For the text-containing cell, return its midpoint in [X, Y] coordinate format. 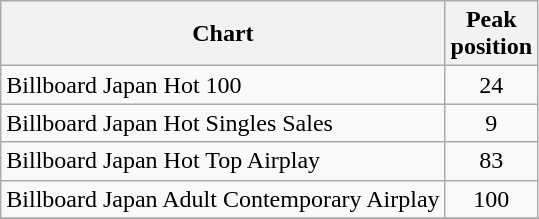
24 [491, 85]
Billboard Japan Adult Contemporary Airplay [223, 199]
Billboard Japan Hot Top Airplay [223, 161]
9 [491, 123]
Chart [223, 34]
100 [491, 199]
Billboard Japan Hot Singles Sales [223, 123]
Peakposition [491, 34]
Billboard Japan Hot 100 [223, 85]
83 [491, 161]
